Provide the [x, y] coordinate of the cell's center where the given text is located.  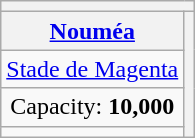
Nouméa [92, 31]
Capacity: 10,000 [92, 107]
Stade de Magenta [92, 69]
